Find where the given text appears and provide that cell's center as (x, y) coordinate. 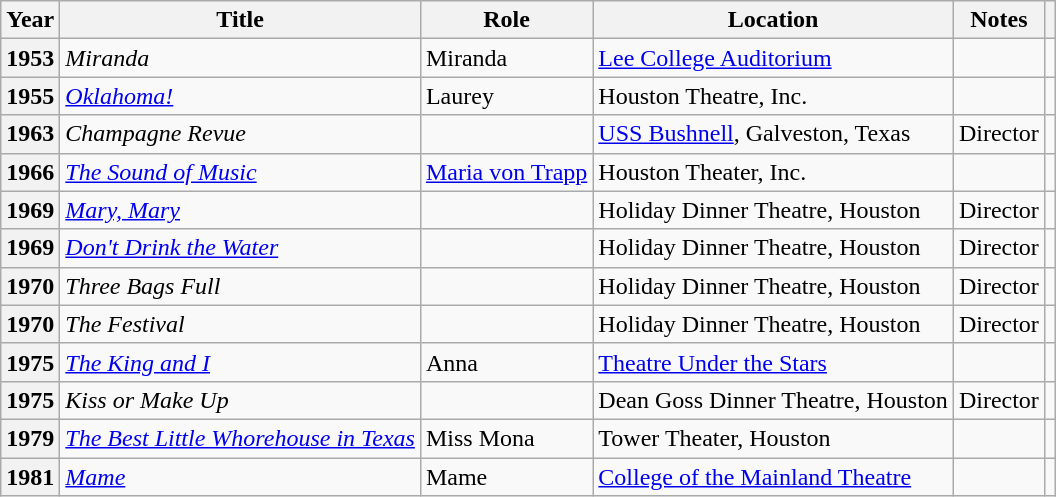
The Sound of Music (240, 172)
Notes (998, 20)
Role (506, 20)
1979 (30, 438)
Tower Theater, Houston (774, 438)
Three Bags Full (240, 286)
Location (774, 20)
1963 (30, 134)
Houston Theatre, Inc. (774, 96)
1953 (30, 58)
Miss Mona (506, 438)
Dean Goss Dinner Theatre, Houston (774, 400)
The Best Little Whorehouse in Texas (240, 438)
Champagne Revue (240, 134)
Don't Drink the Water (240, 248)
Lee College Auditorium (774, 58)
Year (30, 20)
Anna (506, 362)
The King and I (240, 362)
1966 (30, 172)
USS Bushnell, Galveston, Texas (774, 134)
Oklahoma! (240, 96)
Laurey (506, 96)
1955 (30, 96)
Kiss or Make Up (240, 400)
Theatre Under the Stars (774, 362)
College of the Mainland Theatre (774, 477)
Title (240, 20)
Houston Theater, Inc. (774, 172)
1981 (30, 477)
Maria von Trapp (506, 172)
Mary, Mary (240, 210)
The Festival (240, 324)
